Locate the cell with the specified text and output its [x, y] center coordinate. 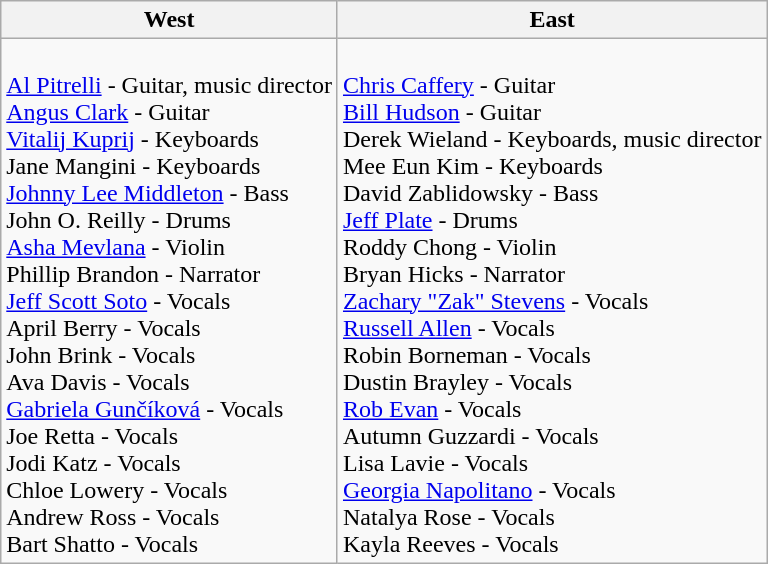
West [170, 20]
East [552, 20]
